Locate the cell with the specified text and output its (X, Y) center coordinate. 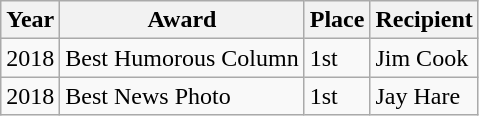
Best Humorous Column (182, 58)
Jim Cook (424, 58)
Year (30, 20)
Award (182, 20)
Jay Hare (424, 96)
Place (337, 20)
Recipient (424, 20)
Best News Photo (182, 96)
